Determine the [x, y] coordinate at the center of the cell enclosing the given text.  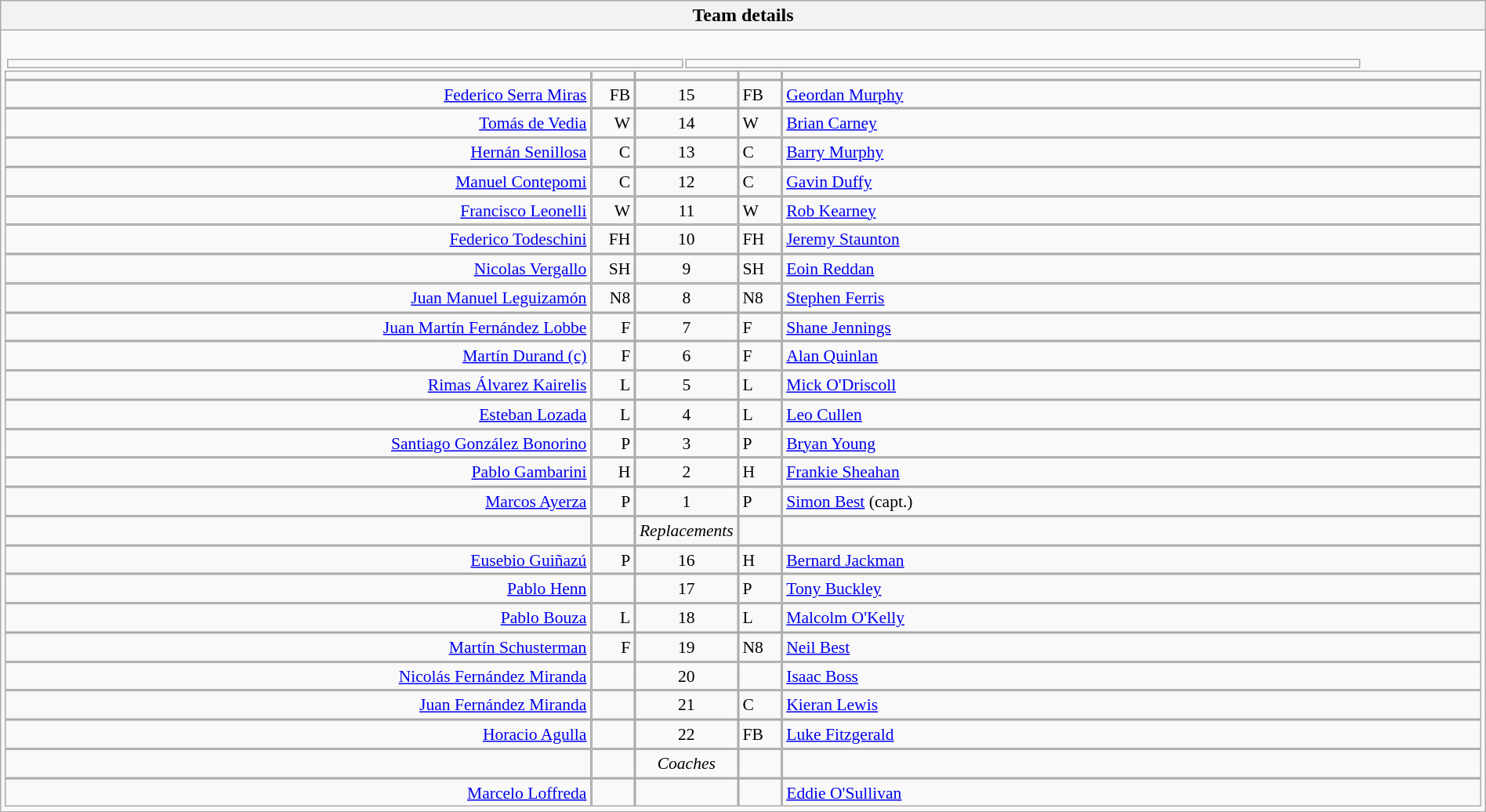
Barry Murphy [1131, 152]
Federico Todeschini [298, 240]
Kieran Lewis [1131, 705]
Juan Fernández Miranda [298, 705]
20 [687, 676]
Frankie Sheahan [1131, 472]
Brian Carney [1131, 124]
Tomás de Vedia [298, 124]
10 [687, 240]
16 [687, 560]
Marcos Ayerza [298, 502]
Shane Jennings [1131, 328]
17 [687, 589]
22 [687, 734]
Gavin Duffy [1131, 182]
12 [687, 182]
3 [687, 444]
Bryan Young [1131, 444]
Malcolm O'Kelly [1131, 618]
Eddie O'Sullivan [1131, 793]
18 [687, 618]
Bernard Jackman [1131, 560]
11 [687, 210]
Martín Schusterman [298, 647]
Rob Kearney [1131, 210]
6 [687, 356]
Pablo Bouza [298, 618]
Leo Cullen [1131, 414]
9 [687, 268]
Manuel Contepomi [298, 182]
Eusebio Guiñazú [298, 560]
Coaches [687, 763]
Rimas Álvarez Kairelis [298, 386]
Pablo Henn [298, 589]
19 [687, 647]
Luke Fitzgerald [1131, 734]
13 [687, 152]
8 [687, 298]
Esteban Lozada [298, 414]
Replacements [687, 530]
Hernán Senillosa [298, 152]
Juan Manuel Leguizamón [298, 298]
Team details [743, 16]
Francisco Leonelli [298, 210]
Isaac Boss [1131, 676]
Horacio Agulla [298, 734]
Jeremy Staunton [1131, 240]
Eoin Reddan [1131, 268]
Marcelo Loffreda [298, 793]
Pablo Gambarini [298, 472]
4 [687, 414]
Simon Best (capt.) [1131, 502]
14 [687, 124]
Alan Quinlan [1131, 356]
7 [687, 328]
21 [687, 705]
Stephen Ferris [1131, 298]
Santiago González Bonorino [298, 444]
1 [687, 502]
Geordan Murphy [1131, 94]
Tony Buckley [1131, 589]
Neil Best [1131, 647]
Juan Martín Fernández Lobbe [298, 328]
15 [687, 94]
5 [687, 386]
2 [687, 472]
Nicolas Vergallo [298, 268]
Mick O'Driscoll [1131, 386]
Martín Durand (c) [298, 356]
Federico Serra Miras [298, 94]
Nicolás Fernández Miranda [298, 676]
